Scan for the cell matching the given text and deliver its [x, y] coordinate at center. 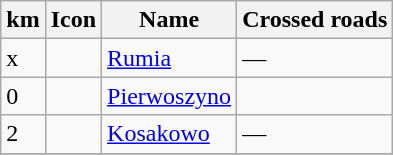
Kosakowo [170, 134]
0 [23, 96]
x [23, 58]
Name [170, 20]
Pierwoszyno [170, 96]
km [23, 20]
2 [23, 134]
Crossed roads [315, 20]
Rumia [170, 58]
Icon [73, 20]
